For the text-containing cell, return its midpoint in [X, Y] coordinate format. 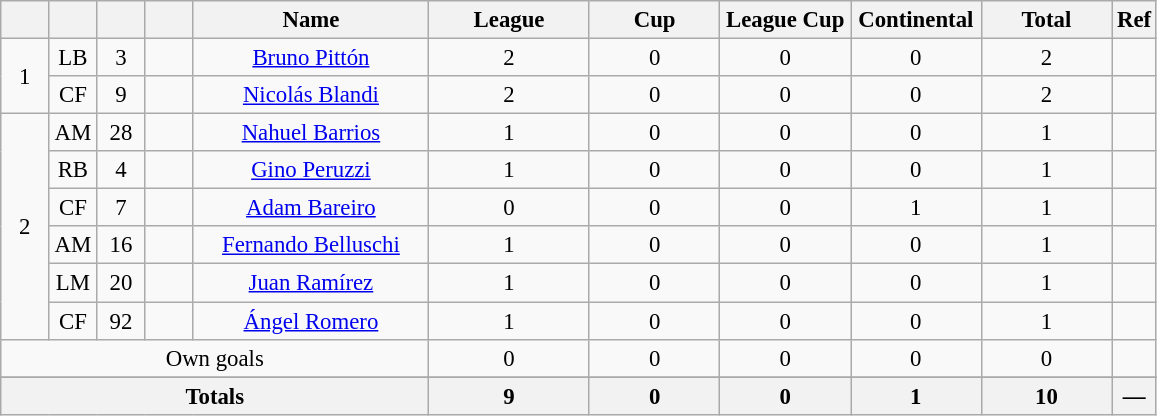
7 [121, 208]
LB [73, 58]
20 [121, 283]
Ref [1134, 20]
LM [73, 283]
Nahuel Barrios [311, 133]
Gino Peruzzi [311, 170]
10 [1046, 396]
Totals [215, 396]
Name [311, 20]
Adam Bareiro [311, 208]
28 [121, 133]
Total [1046, 20]
Ángel Romero [311, 321]
Nicolás Blandi [311, 95]
Juan Ramírez [311, 283]
RB [73, 170]
— [1134, 396]
3 [121, 58]
Cup [654, 20]
Bruno Pittón [311, 58]
Fernando Belluschi [311, 245]
Continental [916, 20]
16 [121, 245]
4 [121, 170]
League [510, 20]
92 [121, 321]
League Cup [786, 20]
Own goals [215, 358]
